Detect which cell encompasses the target text, then output its [X, Y] center coordinate. 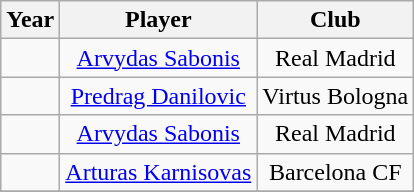
Year [30, 20]
Club [336, 20]
Virtus Bologna [336, 96]
Arturas Karnisovas [158, 172]
Barcelona CF [336, 172]
Predrag Danilovic [158, 96]
Player [158, 20]
